Extract the (X, Y) coordinate from the center of the cell holding the provided text.  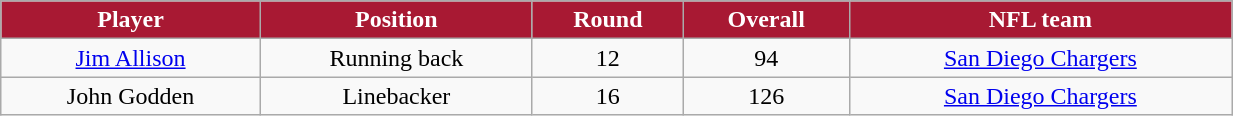
Position (396, 20)
Running back (396, 58)
Overall (766, 20)
126 (766, 96)
Round (608, 20)
NFL team (1040, 20)
Player (131, 20)
Linebacker (396, 96)
Jim Allison (131, 58)
94 (766, 58)
16 (608, 96)
John Godden (131, 96)
12 (608, 58)
